Extract the [x, y] coordinate from the center of the cell holding the provided text.  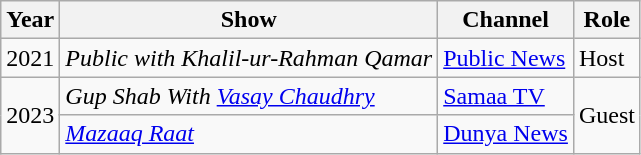
Host [606, 58]
Role [606, 20]
2021 [30, 58]
Channel [506, 20]
Public News [506, 58]
Guest [606, 115]
Mazaaq Raat [249, 134]
Samaa TV [506, 96]
2023 [30, 115]
Public with Khalil-ur-Rahman Qamar [249, 58]
Show [249, 20]
Gup Shab With Vasay Chaudhry [249, 96]
Year [30, 20]
Dunya News [506, 134]
